Determine the [x, y] coordinate at the center of the cell enclosing the given text.  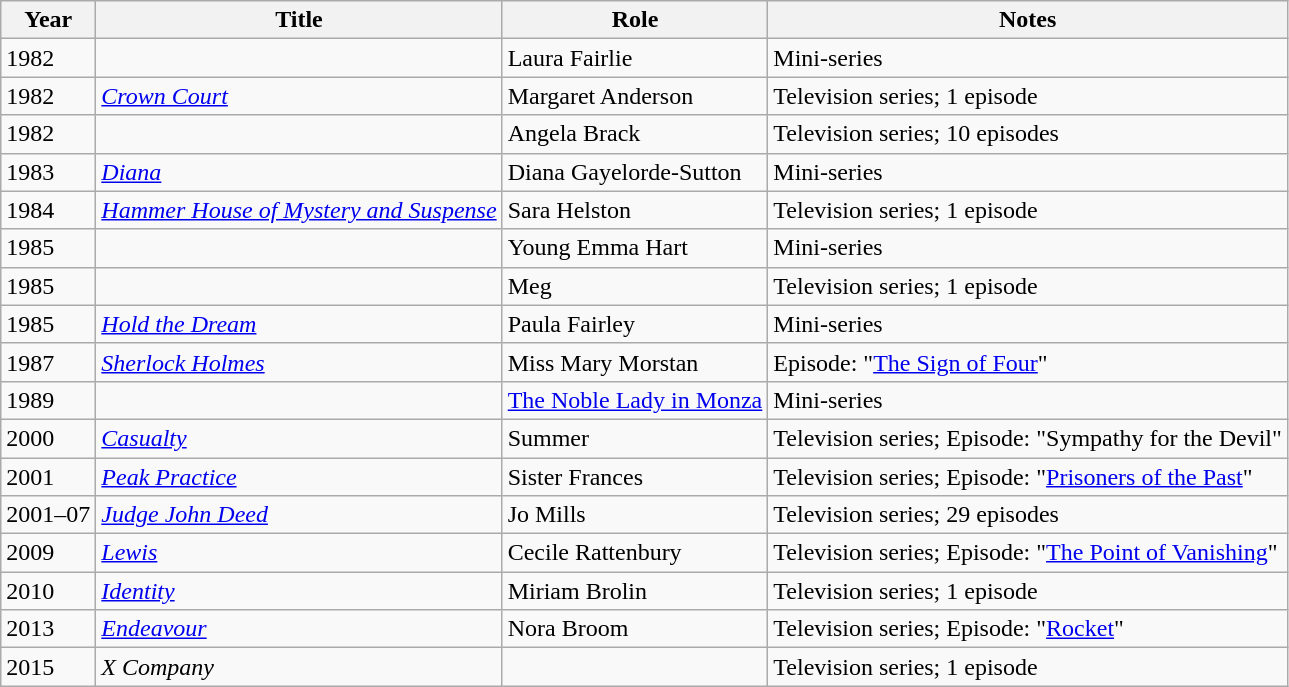
Crown Court [299, 96]
Sara Helston [635, 210]
Summer [635, 438]
Television series; Episode: "Rocket" [1028, 629]
Endeavour [299, 629]
Year [48, 20]
The Noble Lady in Monza [635, 400]
Miss Mary Morstan [635, 362]
1987 [48, 362]
Judge John Deed [299, 515]
2009 [48, 553]
Angela Brack [635, 134]
Casualty [299, 438]
Paula Fairley [635, 324]
Television series; Episode: "Sympathy for the Devil" [1028, 438]
Nora Broom [635, 629]
2010 [48, 591]
Television series; 10 episodes [1028, 134]
Hold the Dream [299, 324]
Sherlock Holmes [299, 362]
1984 [48, 210]
Lewis [299, 553]
2013 [48, 629]
Identity [299, 591]
Diana [299, 172]
Diana Gayelorde-Sutton [635, 172]
Margaret Anderson [635, 96]
Television series; Episode: "Prisoners of the Past" [1028, 477]
Role [635, 20]
1989 [48, 400]
Television series; Episode: "The Point of Vanishing" [1028, 553]
2001–07 [48, 515]
Television series; 29 episodes [1028, 515]
Sister Frances [635, 477]
Peak Practice [299, 477]
Laura Fairlie [635, 58]
2000 [48, 438]
Hammer House of Mystery and Suspense [299, 210]
Meg [635, 286]
Cecile Rattenbury [635, 553]
Young Emma Hart [635, 248]
Jo Mills [635, 515]
2001 [48, 477]
Miriam Brolin [635, 591]
Episode: "The Sign of Four" [1028, 362]
X Company [299, 667]
2015 [48, 667]
1983 [48, 172]
Notes [1028, 20]
Title [299, 20]
